Detect which cell encompasses the target text, then output its [x, y] center coordinate. 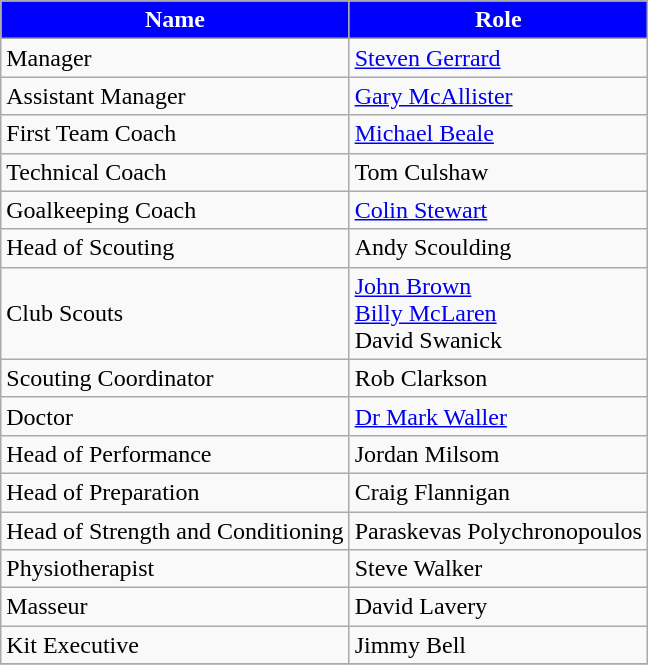
Head of Performance [175, 454]
Scouting Coordinator [175, 378]
Jimmy Bell [498, 645]
Goalkeeping Coach [175, 210]
Head of Scouting [175, 248]
Dr Mark Waller [498, 416]
Head of Preparation [175, 492]
Physiotherapist [175, 569]
Steve Walker [498, 569]
Assistant Manager [175, 96]
Head of Strength and Conditioning [175, 531]
Kit Executive [175, 645]
John Brown Billy McLaren David Swanick [498, 313]
Role [498, 20]
Name [175, 20]
Manager [175, 58]
Steven Gerrard [498, 58]
Rob Clarkson [498, 378]
Doctor [175, 416]
David Lavery [498, 607]
Paraskevas Polychronopoulos [498, 531]
Gary McAllister [498, 96]
Masseur [175, 607]
First Team Coach [175, 134]
Jordan Milsom [498, 454]
Technical Coach [175, 172]
Andy Scoulding [498, 248]
Colin Stewart [498, 210]
Craig Flannigan [498, 492]
Michael Beale [498, 134]
Tom Culshaw [498, 172]
Club Scouts [175, 313]
